Output the [X, Y] coordinate of the center of the cell containing the given text.  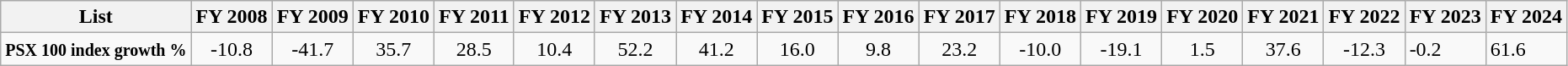
23.2 [959, 49]
-41.7 [312, 49]
52.2 [635, 49]
1.5 [1203, 49]
10.4 [554, 49]
FY 2024 [1526, 17]
28.5 [473, 49]
16.0 [797, 49]
-12.3 [1364, 49]
-19.1 [1121, 49]
FY 2017 [959, 17]
FY 2012 [554, 17]
61.6 [1526, 49]
FY 2009 [312, 17]
FY 2021 [1283, 17]
PSX 100 index growth % [96, 49]
FY 2018 [1040, 17]
-10.8 [232, 49]
List [96, 17]
41.2 [717, 49]
FY 2008 [232, 17]
FY 2015 [797, 17]
FY 2013 [635, 17]
FY 2019 [1121, 17]
FY 2016 [878, 17]
FY 2023 [1445, 17]
FY 2014 [717, 17]
9.8 [878, 49]
35.7 [393, 49]
-10.0 [1040, 49]
FY 2020 [1203, 17]
FY 2010 [393, 17]
-0.2 [1445, 49]
37.6 [1283, 49]
FY 2022 [1364, 17]
FY 2011 [473, 17]
